From the cell containing the given text, extract its center point as [X, Y] coordinate. 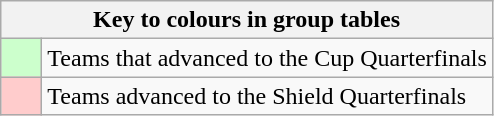
Key to colours in group tables [247, 20]
Teams advanced to the Shield Quarterfinals [268, 96]
Teams that advanced to the Cup Quarterfinals [268, 58]
